Scan for the cell matching the given text and deliver its (X, Y) coordinate at center. 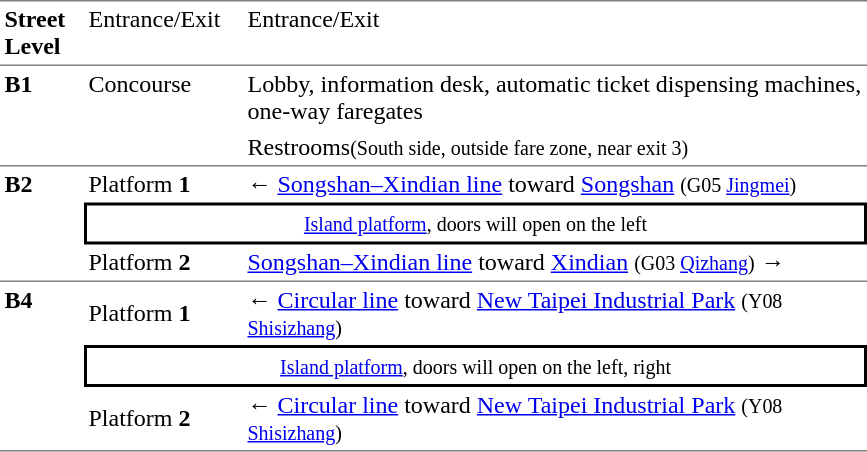
Songshan–Xindian line toward Xindian (G03 Qizhang) → (555, 263)
B2 (42, 224)
Island platform, doors will open on the left, right (476, 366)
Street Level (42, 33)
B1 (42, 116)
B4 (42, 367)
Restrooms(South side, outside fare zone, near exit 3) (555, 148)
Island platform, doors will open on the left (476, 223)
Concourse (164, 116)
Lobby, information desk, automatic ticket dispensing machines, one-way faregates (555, 98)
← Songshan–Xindian line toward Songshan (G05 Jingmei) (555, 184)
